Find where the given text appears and provide that cell's center as [x, y] coordinate. 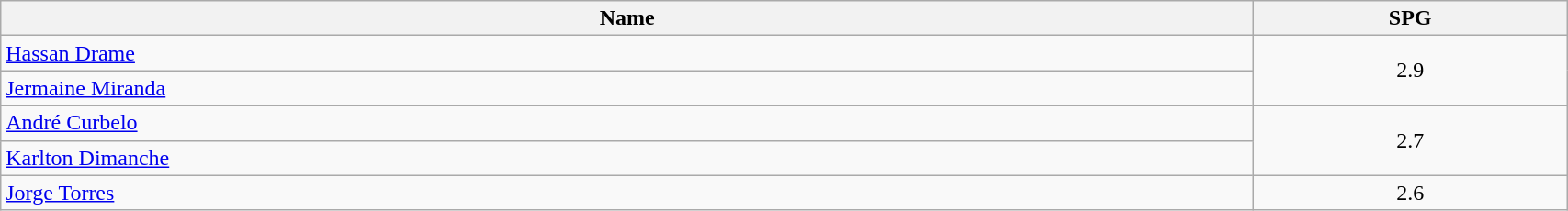
2.9 [1411, 71]
Name [627, 18]
Karlton Dimanche [627, 158]
Hassan Drame [627, 53]
SPG [1411, 18]
Jorge Torres [627, 193]
André Curbelo [627, 123]
Jermaine Miranda [627, 88]
2.6 [1411, 193]
2.7 [1411, 140]
